Locate the cell with the specified text and output its [X, Y] center coordinate. 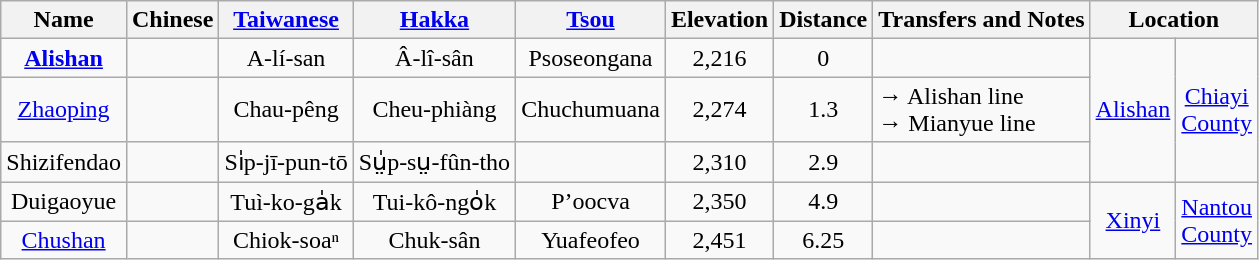
Transfers and Notes [982, 20]
2,451 [719, 240]
Elevation [719, 20]
→ Alishan line→ Mianyue line [982, 110]
2,216 [719, 58]
NantouCounty [1217, 221]
0 [824, 58]
Yuafeofeo [591, 240]
Sṳ̍p-sṳ-fûn-tho [434, 162]
Tuì-ko-ga̍k [286, 202]
Psoseongana [591, 58]
Chinese [172, 20]
Hakka [434, 20]
6.25 [824, 240]
Taiwanese [286, 20]
P’oocva [591, 202]
Duigaoyue [64, 202]
Chushan [64, 240]
A-lí-san [286, 58]
2.9 [824, 162]
Tsou [591, 20]
Si̍p-jī-pun-tō [286, 162]
4.9 [824, 202]
Chau-pêng [286, 110]
2,350 [719, 202]
2,274 [719, 110]
Cheu-phiàng [434, 110]
Distance [824, 20]
2,310 [719, 162]
Chiok-soaⁿ [286, 240]
Â-lî-sân [434, 58]
Xinyi [1133, 221]
ChiayiCounty [1217, 110]
Chuk-sân [434, 240]
Location [1174, 20]
Tui-kô-ngo̍k [434, 202]
1.3 [824, 110]
Name [64, 20]
Zhaoping [64, 110]
Shizifendao [64, 162]
Chuchumuana [591, 110]
